Extract the [X, Y] coordinate from the center of the cell holding the provided text.  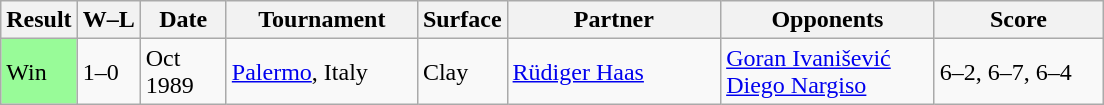
Partner [614, 20]
Score [1018, 20]
Opponents [828, 20]
Surface [462, 20]
6–2, 6–7, 6–4 [1018, 72]
Goran Ivanišević Diego Nargiso [828, 72]
Date [183, 20]
Win [39, 72]
Tournament [322, 20]
Rüdiger Haas [614, 72]
Clay [462, 72]
W–L [108, 20]
Oct 1989 [183, 72]
Result [39, 20]
Palermo, Italy [322, 72]
1–0 [108, 72]
